Output the [x, y] coordinate of the center of the cell containing the given text.  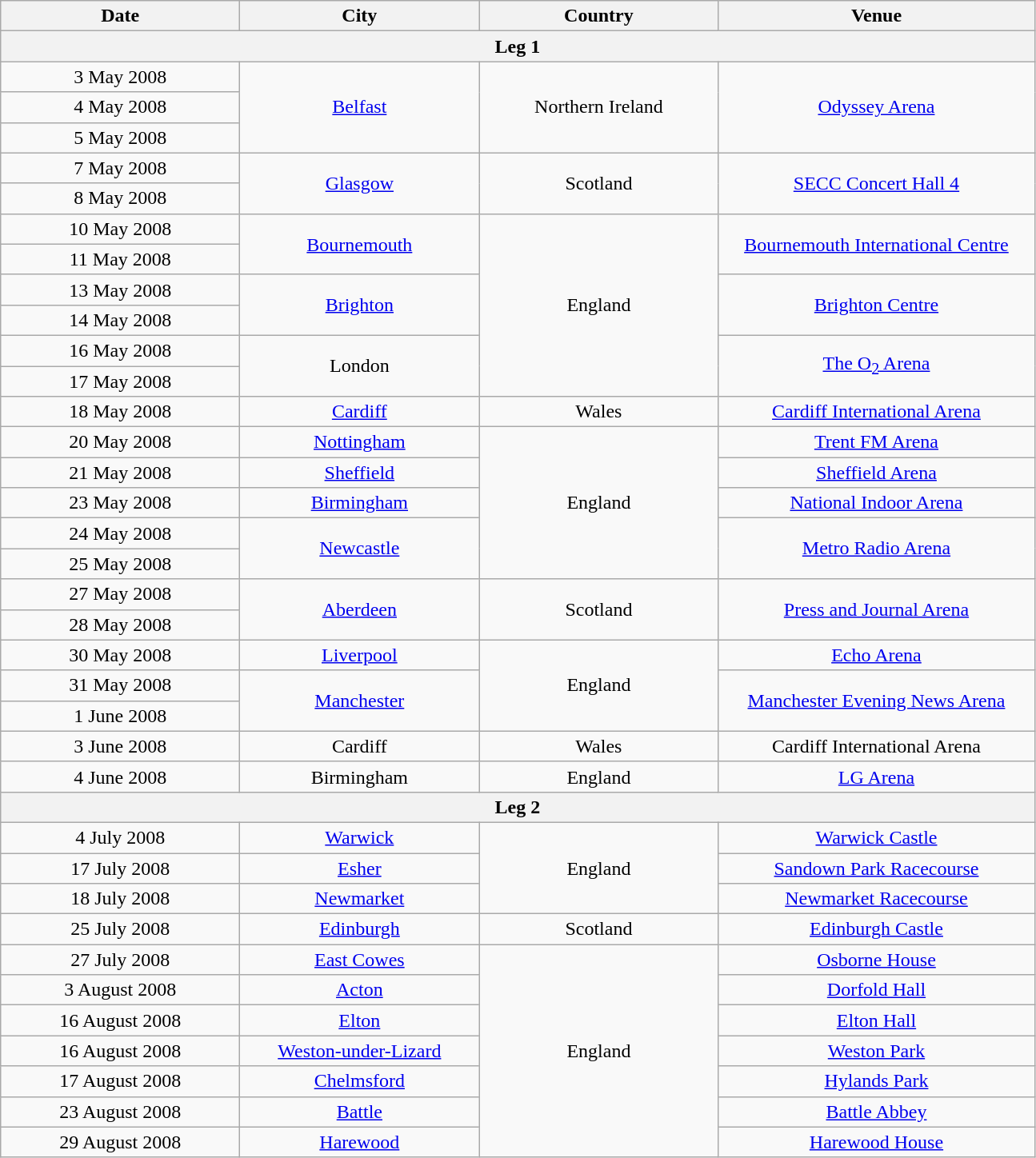
17 August 2008 [120, 1081]
20 May 2008 [120, 442]
27 July 2008 [120, 960]
Chelmsford [360, 1081]
29 August 2008 [120, 1142]
Venue [877, 16]
25 July 2008 [120, 929]
Newmarket [360, 899]
30 May 2008 [120, 655]
Elton [360, 1020]
4 May 2008 [120, 107]
Glasgow [360, 183]
Acton [360, 990]
Bournemouth [360, 244]
Edinburgh [360, 929]
23 August 2008 [120, 1112]
4 July 2008 [120, 837]
City [360, 16]
The O2 Arena [877, 365]
8 May 2008 [120, 198]
Country [598, 16]
Newmarket Racecourse [877, 899]
Metro Radio Arena [877, 549]
31 May 2008 [120, 685]
Osborne House [877, 960]
Harewood [360, 1142]
Warwick [360, 837]
Edinburgh Castle [877, 929]
7 May 2008 [120, 168]
Date [120, 16]
Battle Abbey [877, 1112]
Esher [360, 868]
Trent FM Arena [877, 442]
Echo Arena [877, 655]
Manchester [360, 701]
3 August 2008 [120, 990]
Bournemouth International Centre [877, 244]
Odyssey Arena [877, 107]
Harewood House [877, 1142]
24 May 2008 [120, 533]
Hylands Park [877, 1081]
Sandown Park Racecourse [877, 868]
Belfast [360, 107]
National Indoor Arena [877, 503]
Warwick Castle [877, 837]
LG Arena [877, 777]
3 May 2008 [120, 77]
Manchester Evening News Arena [877, 701]
Weston Park [877, 1051]
18 July 2008 [120, 899]
Brighton Centre [877, 305]
1 June 2008 [120, 716]
11 May 2008 [120, 259]
Press and Journal Arena [877, 609]
Dorfold Hall [877, 990]
5 May 2008 [120, 138]
3 June 2008 [120, 746]
13 May 2008 [120, 289]
SECC Concert Hall 4 [877, 183]
4 June 2008 [120, 777]
18 May 2008 [120, 412]
Weston-under-Lizard [360, 1051]
Sheffield [360, 473]
Elton Hall [877, 1020]
Northern Ireland [598, 107]
Sheffield Arena [877, 473]
21 May 2008 [120, 473]
16 May 2008 [120, 350]
25 May 2008 [120, 564]
17 May 2008 [120, 381]
Nottingham [360, 442]
London [360, 365]
28 May 2008 [120, 625]
14 May 2008 [120, 320]
Battle [360, 1112]
27 May 2008 [120, 594]
17 July 2008 [120, 868]
Aberdeen [360, 609]
10 May 2008 [120, 229]
Leg 1 [518, 46]
Brighton [360, 305]
Leg 2 [518, 807]
East Cowes [360, 960]
23 May 2008 [120, 503]
Liverpool [360, 655]
Newcastle [360, 549]
